Capture the cell that displays the provided text and extract its [X, Y] central coordinate. 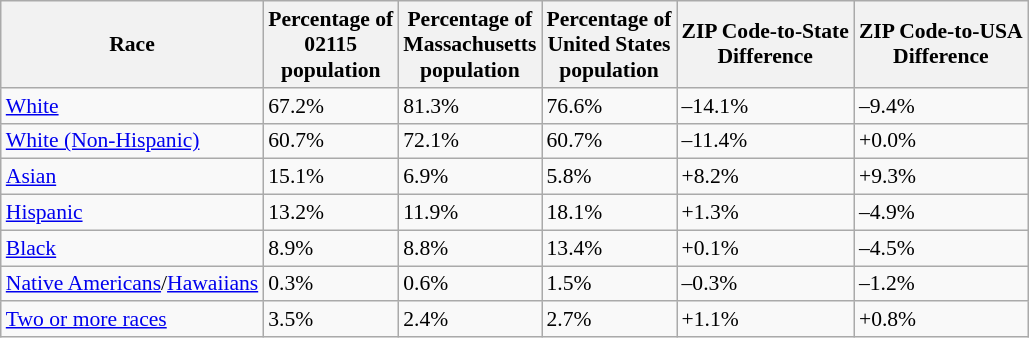
18.1% [610, 213]
–0.3% [764, 284]
Hispanic [132, 213]
–14.1% [764, 106]
13.4% [610, 248]
+0.0% [941, 141]
6.9% [470, 177]
–4.5% [941, 248]
0.6% [470, 284]
White (Non-Hispanic) [132, 141]
White [132, 106]
Percentage ofUnited Statespopulation [610, 44]
Asian [132, 177]
8.9% [330, 248]
Two or more races [132, 320]
76.6% [610, 106]
0.3% [330, 284]
Race [132, 44]
67.2% [330, 106]
2.4% [470, 320]
ZIP Code-to-StateDifference [764, 44]
+9.3% [941, 177]
11.9% [470, 213]
Native Americans/Hawaiians [132, 284]
ZIP Code-to-USADifference [941, 44]
3.5% [330, 320]
–9.4% [941, 106]
13.2% [330, 213]
–4.9% [941, 213]
Black [132, 248]
8.8% [470, 248]
15.1% [330, 177]
Percentage ofMassachusettspopulation [470, 44]
Percentage of 02115population [330, 44]
+8.2% [764, 177]
5.8% [610, 177]
+0.8% [941, 320]
1.5% [610, 284]
81.3% [470, 106]
72.1% [470, 141]
2.7% [610, 320]
+1.1% [764, 320]
+0.1% [764, 248]
+1.3% [764, 213]
–11.4% [764, 141]
–1.2% [941, 284]
